From the cell containing the given text, extract its center point as (X, Y) coordinate. 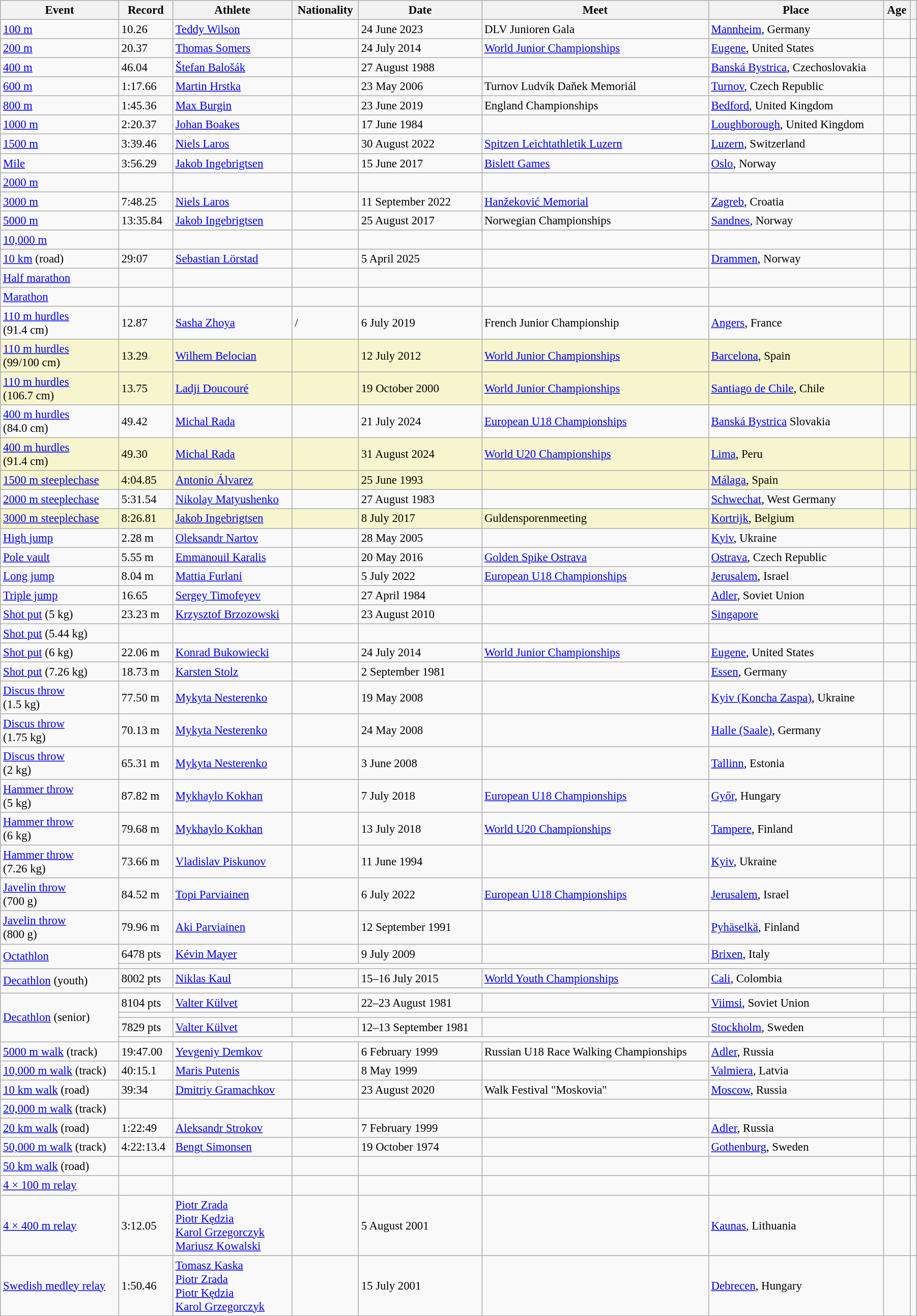
5.55 m (146, 557)
Banská Bystrica, Czechoslovakia (796, 68)
Emmanouil Karalis (232, 557)
7829 pts (146, 1027)
3 June 2008 (420, 763)
Piotr ZradaPiotr KędziaKarol GrzegorczykMariusz Kowalski (232, 1225)
Angers, France (796, 323)
1:22:49 (146, 1128)
110 m hurdles(91.4 cm) (60, 323)
70.13 m (146, 730)
19:47.00 (146, 1051)
Nikolay Matyushenko (232, 500)
Mile (60, 163)
24 May 2008 (420, 730)
Aki Parviainen (232, 928)
Debrecen, Hungary (796, 1286)
Singapore (796, 615)
9 July 2009 (420, 954)
Discus throw(2 kg) (60, 763)
23 May 2006 (420, 86)
79.68 m (146, 829)
2:20.37 (146, 125)
Johan Boakes (232, 125)
21 July 2024 (420, 421)
19 May 2008 (420, 698)
Record (146, 10)
8104 pts (146, 1003)
Martin Hrstka (232, 86)
Shot put (5 kg) (60, 615)
Drammen, Norway (796, 259)
Maris Putenis (232, 1071)
20 km walk (road) (60, 1128)
12.87 (146, 323)
19 October 1974 (420, 1147)
Tallinn, Estonia (796, 763)
Golden Spike Ostrava (595, 557)
2 September 1981 (420, 671)
20,000 m walk (track) (60, 1109)
Cali, Colombia (796, 978)
800 m (60, 106)
Niklas Kaul (232, 978)
77.50 m (146, 698)
3:39.46 (146, 144)
1:50.46 (146, 1286)
25 June 1993 (420, 480)
Shot put (6 kg) (60, 653)
World Youth Championships (595, 978)
Teddy Wilson (232, 30)
3:12.05 (146, 1225)
1500 m (60, 144)
87.82 m (146, 797)
Adler, Soviet Union (796, 595)
Málaga, Spain (796, 480)
50,000 m walk (track) (60, 1147)
Vladislav Piskunov (232, 862)
50 km walk (road) (60, 1166)
Sebastian Lörstad (232, 259)
Sasha Zhoya (232, 323)
Kortrijk, Belgium (796, 519)
Marathon (60, 297)
Halle (Saale), Germany (796, 730)
73.66 m (146, 862)
Turnov, Czech Republic (796, 86)
Schwechat, West Germany (796, 500)
17 June 1984 (420, 125)
Loughborough, United Kingdom (796, 125)
1500 m steeplechase (60, 480)
Guldensporenmeeting (595, 519)
65.31 m (146, 763)
6478 pts (146, 954)
Javelin throw(700 g) (60, 894)
Ostrava, Czech Republic (796, 557)
1:17.66 (146, 86)
Kyiv (Koncha Zaspa), Ukraine (796, 698)
Oslo, Norway (796, 163)
Dmitriy Gramachkov (232, 1090)
Place (796, 10)
400 m hurdles(91.4 cm) (60, 455)
Meet (595, 10)
30 August 2022 (420, 144)
8:26.81 (146, 519)
3000 m steeplechase (60, 519)
5 August 2001 (420, 1225)
400 m hurdles(84.0 cm) (60, 421)
Norwegian Championships (595, 220)
Luzern, Switzerland (796, 144)
Sergey Timofeyev (232, 595)
Triple jump (60, 595)
Štefan Balošák (232, 68)
Banská Bystrica Slovakia (796, 421)
12–13 September 1981 (420, 1027)
79.96 m (146, 928)
Nationality (325, 10)
84.52 m (146, 894)
3000 m (60, 201)
13:35.84 (146, 220)
23 June 2019 (420, 106)
6 July 2022 (420, 894)
6 February 1999 (420, 1051)
Turnov Ludvík Daňek Memoriál (595, 86)
7 July 2018 (420, 797)
Santiago de Chile, Chile (796, 389)
13.75 (146, 389)
1000 m (60, 125)
Valmiera, Latvia (796, 1071)
600 m (60, 86)
3:56.29 (146, 163)
6 July 2019 (420, 323)
Decathlon (senior) (60, 1017)
2.28 m (146, 538)
7 February 1999 (420, 1128)
27 August 1983 (420, 500)
110 m hurdles(99/100 cm) (60, 356)
Hanžeković Memorial (595, 201)
Discus throw(1.5 kg) (60, 698)
27 April 1984 (420, 595)
Age (897, 10)
High jump (60, 538)
Swedish medley relay (60, 1286)
5:31.54 (146, 500)
46.04 (146, 68)
110 m hurdles(106.7 cm) (60, 389)
11 September 2022 (420, 201)
French Junior Championship (595, 323)
24 June 2023 (420, 30)
200 m (60, 48)
Mannheim, Germany (796, 30)
Thomas Somers (232, 48)
Krzysztof Brzozowski (232, 615)
39:34 (146, 1090)
Discus throw(1.75 kg) (60, 730)
Decathlon (youth) (60, 981)
England Championships (595, 106)
5 July 2022 (420, 576)
Mattia Furlani (232, 576)
7:48.25 (146, 201)
Barcelona, Spain (796, 356)
Walk Festival "Moskovia" (595, 1090)
Hammer throw(6 kg) (60, 829)
31 August 2024 (420, 455)
Javelin throw(800 g) (60, 928)
Viimsi, Soviet Union (796, 1003)
Shot put (7.26 kg) (60, 671)
Half marathon (60, 278)
Gothenburg, Sweden (796, 1147)
Octathlon (60, 956)
12 July 2012 (420, 356)
8002 pts (146, 978)
10,000 m walk (track) (60, 1071)
Tomasz KaskaPiotr ZradaPiotr KędziaKarol Grzegorczyk (232, 1286)
4 × 400 m relay (60, 1225)
10 km (road) (60, 259)
19 October 2000 (420, 389)
13.29 (146, 356)
29:07 (146, 259)
5 April 2025 (420, 259)
23.23 m (146, 615)
11 June 1994 (420, 862)
23 August 2020 (420, 1090)
Topi Parviainen (232, 894)
Date (420, 10)
5000 m (60, 220)
Lima, Peru (796, 455)
Ladji Doucouré (232, 389)
28 May 2005 (420, 538)
49.30 (146, 455)
23 August 2010 (420, 615)
13 July 2018 (420, 829)
Spitzen Leichtathletik Luzern (595, 144)
1:45.36 (146, 106)
Bislett Games (595, 163)
Pole vault (60, 557)
Yevgeniy Demkov (232, 1051)
Max Burgin (232, 106)
15 July 2001 (420, 1286)
10.26 (146, 30)
2000 m (60, 182)
20.37 (146, 48)
16.65 (146, 595)
40:15.1 (146, 1071)
Kaunas, Lithuania (796, 1225)
Bengt Simonsen (232, 1147)
18.73 m (146, 671)
Brixen, Italy (796, 954)
5000 m walk (track) (60, 1051)
8.04 m (146, 576)
Karsten Stolz (232, 671)
Aleksandr Strokov (232, 1128)
22.06 m (146, 653)
Long jump (60, 576)
Kévin Mayer (232, 954)
Sandnes, Norway (796, 220)
Event (60, 10)
400 m (60, 68)
Stockholm, Sweden (796, 1027)
49.42 (146, 421)
4:04.85 (146, 480)
Oleksandr Nartov (232, 538)
22–23 August 1981 (420, 1003)
Wilhem Belocian (232, 356)
Pyhäselkä, Finland (796, 928)
/ (325, 323)
Konrad Bukowiecki (232, 653)
10 km walk (road) (60, 1090)
Moscow, Russia (796, 1090)
Győr, Hungary (796, 797)
8 May 1999 (420, 1071)
15–16 July 2015 (420, 978)
20 May 2016 (420, 557)
DLV Junioren Gala (595, 30)
8 July 2017 (420, 519)
12 September 1991 (420, 928)
Zagreb, Croatia (796, 201)
Bedford, United Kingdom (796, 106)
2000 m steeplechase (60, 500)
Hammer throw(5 kg) (60, 797)
Athlete (232, 10)
10,000 m (60, 240)
Essen, Germany (796, 671)
Russian U18 Race Walking Championships (595, 1051)
Tampere, Finland (796, 829)
27 August 1988 (420, 68)
15 June 2017 (420, 163)
25 August 2017 (420, 220)
100 m (60, 30)
Antonio Álvarez (232, 480)
Shot put (5.44 kg) (60, 633)
4 × 100 m relay (60, 1186)
Hammer throw(7.26 kg) (60, 862)
4:22:13.4 (146, 1147)
